Capture the cell that displays the provided text and extract its [X, Y] central coordinate. 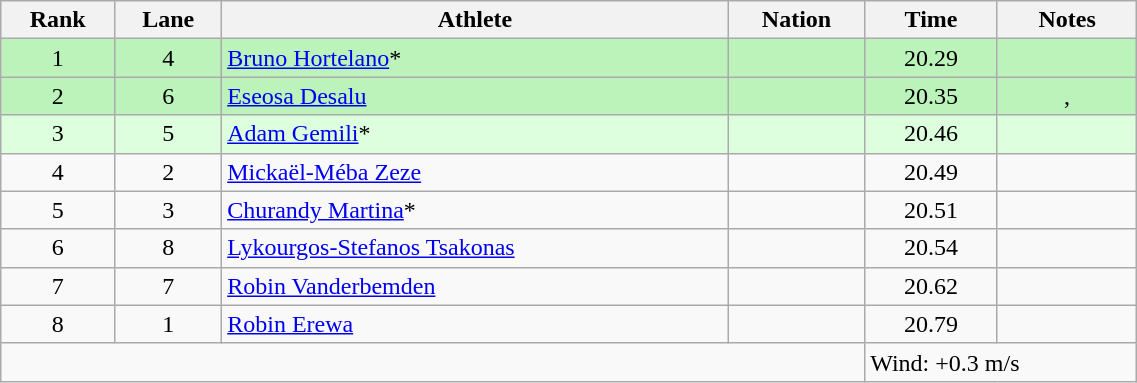
Eseosa Desalu [476, 96]
20.54 [932, 248]
Nation [796, 20]
Wind: +0.3 m/s [1001, 362]
Bruno Hortelano* [476, 58]
Time [932, 20]
20.29 [932, 58]
20.51 [932, 210]
Athlete [476, 20]
Adam Gemili* [476, 134]
20.62 [932, 286]
Churandy Martina* [476, 210]
20.35 [932, 96]
Robin Erewa [476, 324]
Mickaël-Méba Zeze [476, 172]
20.79 [932, 324]
Rank [58, 20]
20.46 [932, 134]
Lykourgos-Stefanos Tsakonas [476, 248]
, [1067, 96]
Lane [168, 20]
Robin Vanderbemden [476, 286]
20.49 [932, 172]
Notes [1067, 20]
